Return [x, y] of the center of cell containing provided text 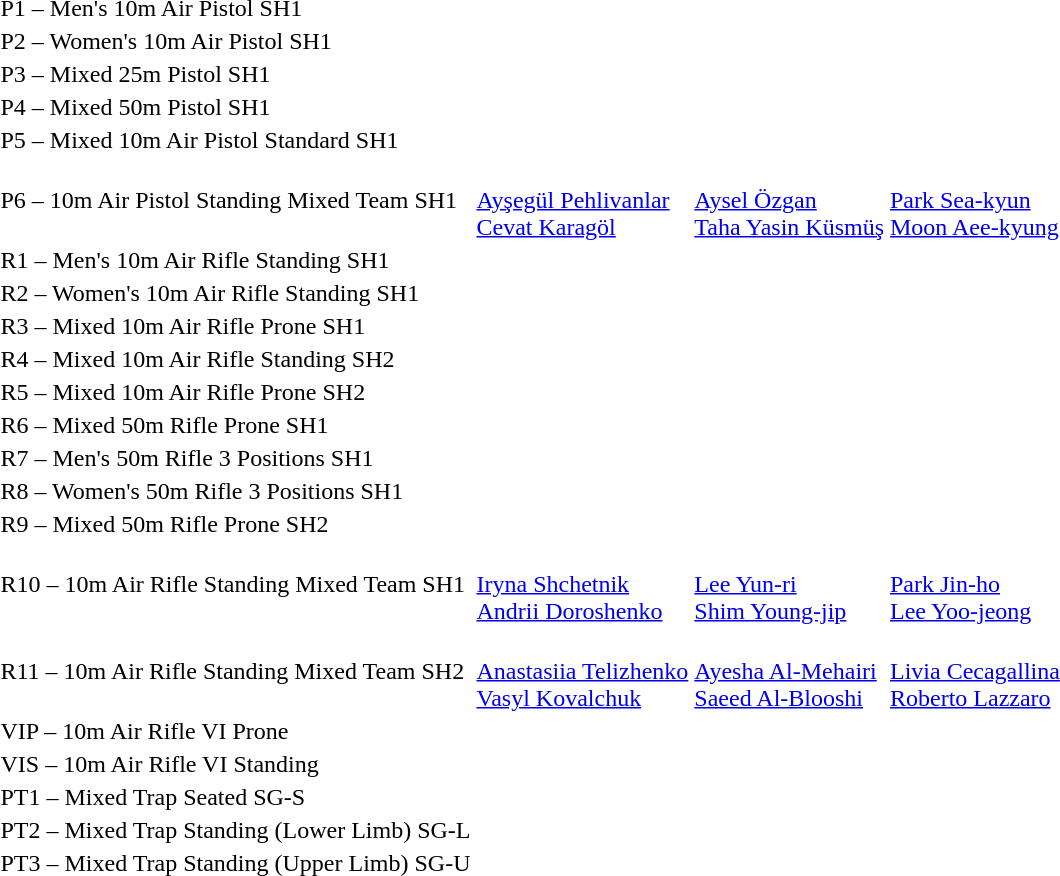
Anastasiia TelizhenkoVasyl Kovalchuk [582, 671]
Ayesha Al-MehairiSaeed Al-Blooshi [790, 671]
Aysel ÖzganTaha Yasin Küsmüş [790, 200]
Lee Yun-riShim Young-jip [790, 584]
Ayşegül PehlivanlarCevat Karagöl [582, 200]
Iryna ShchetnikAndrii Doroshenko [582, 584]
